Identify which cell holds the provided text, then report its (x, y) central coordinate. 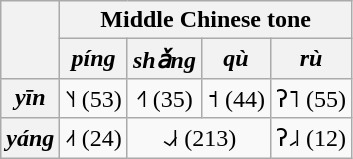
˥˧ (53) (94, 98)
˨˩˧ (213) (198, 138)
˧˥ (35) (164, 98)
rù (312, 59)
ʔ˩˨ (12) (312, 138)
˦ (44) (236, 98)
˨˦ (24) (94, 138)
Middle Chinese tone (206, 20)
yīn (30, 98)
qù (236, 59)
ʔ˥ (55) (312, 98)
píng (94, 59)
yáng (30, 138)
shǎng (164, 59)
